Identify which cell holds the provided text, then report its (X, Y) central coordinate. 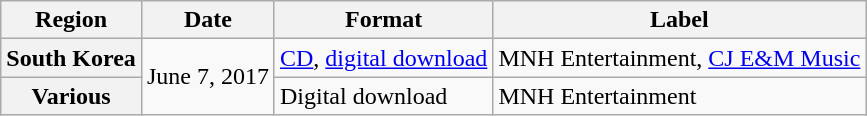
Format (383, 20)
MNH Entertainment, CJ E&M Music (680, 58)
Date (208, 20)
CD, digital download (383, 58)
Region (72, 20)
South Korea (72, 58)
Various (72, 96)
MNH Entertainment (680, 96)
Digital download (383, 96)
June 7, 2017 (208, 77)
Label (680, 20)
